Return the (x, y) coordinate for the center point of the cell that contains the specified text.  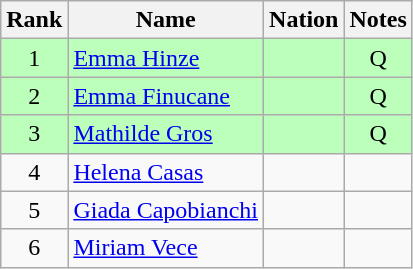
Emma Finucane (166, 96)
2 (34, 96)
Name (166, 20)
Miriam Vece (166, 248)
6 (34, 248)
Mathilde Gros (166, 134)
Notes (378, 20)
3 (34, 134)
1 (34, 58)
Rank (34, 20)
5 (34, 210)
Giada Capobianchi (166, 210)
4 (34, 172)
Nation (304, 20)
Helena Casas (166, 172)
Emma Hinze (166, 58)
